Identify which cell holds the provided text, then report its [x, y] central coordinate. 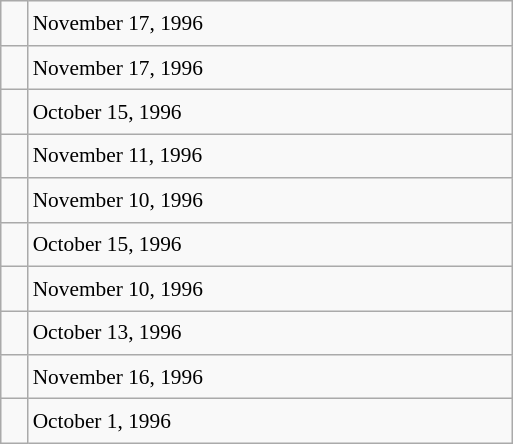
October 13, 1996 [270, 333]
October 1, 1996 [270, 421]
November 16, 1996 [270, 377]
November 11, 1996 [270, 156]
